Detect which cell encompasses the target text, then output its (x, y) center coordinate. 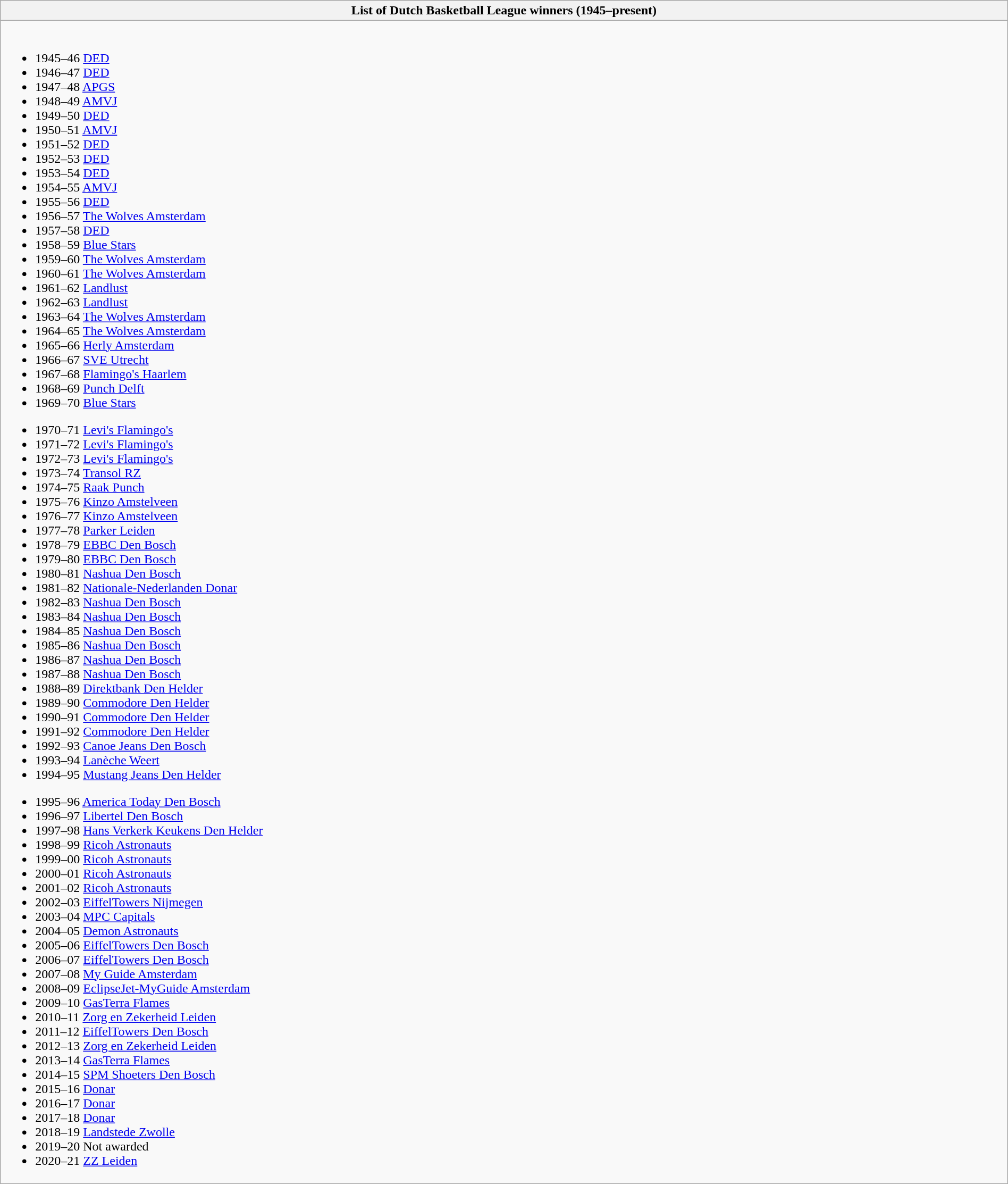
List of Dutch Basketball League winners (1945–present) (504, 11)
